Search for the cell housing the specified text and yield its (x, y) center coordinate. 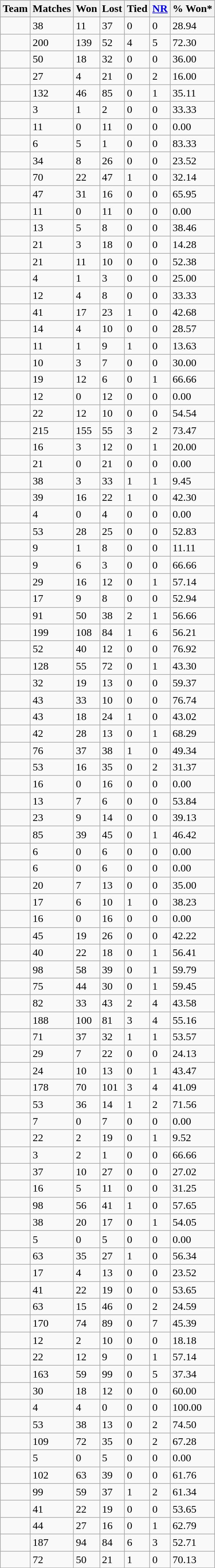
11.11 (193, 548)
42.22 (193, 936)
62.79 (193, 1525)
58 (87, 969)
18.18 (193, 1340)
53.57 (193, 1037)
24.59 (193, 1307)
38.23 (193, 902)
Tied (137, 9)
100 (87, 1020)
54.05 (193, 1222)
46.42 (193, 835)
56 (87, 1205)
187 (52, 1542)
Team (15, 9)
61.76 (193, 1475)
56.21 (193, 632)
109 (52, 1441)
45.39 (193, 1324)
20.00 (193, 447)
188 (52, 1020)
53.84 (193, 801)
59.79 (193, 969)
31.37 (193, 767)
39.13 (193, 818)
42.68 (193, 312)
199 (52, 632)
25.00 (193, 279)
24.13 (193, 1054)
70.13 (193, 1559)
139 (87, 43)
76.74 (193, 700)
28.57 (193, 329)
68.29 (193, 733)
31 (87, 194)
59.37 (193, 683)
60.00 (193, 1391)
30.00 (193, 363)
55.16 (193, 1020)
91 (52, 616)
57.65 (193, 1205)
49.34 (193, 751)
72.30 (193, 43)
82 (52, 1003)
52.71 (193, 1542)
100.00 (193, 1408)
74.50 (193, 1425)
35.11 (193, 93)
52.38 (193, 262)
94 (87, 1542)
28.94 (193, 26)
65.95 (193, 194)
43.58 (193, 1003)
36 (87, 1104)
41.09 (193, 1088)
73.47 (193, 430)
132 (52, 93)
25 (112, 531)
170 (52, 1324)
16.00 (193, 76)
74 (87, 1324)
54.54 (193, 413)
37.34 (193, 1374)
43.30 (193, 666)
163 (52, 1374)
42.30 (193, 498)
31.25 (193, 1189)
81 (112, 1020)
27.02 (193, 1172)
59.45 (193, 986)
14.28 (193, 245)
75 (52, 986)
32.14 (193, 177)
15 (87, 1307)
42 (52, 733)
NR (160, 9)
9.52 (193, 1138)
38.46 (193, 228)
215 (52, 430)
67.28 (193, 1441)
36.00 (193, 59)
52.94 (193, 599)
Won (87, 9)
108 (87, 632)
43.02 (193, 716)
% Won* (193, 9)
101 (112, 1088)
71.56 (193, 1104)
Matches (52, 9)
76 (52, 751)
71 (52, 1037)
89 (112, 1324)
52.83 (193, 531)
61.34 (193, 1492)
178 (52, 1088)
35.00 (193, 885)
83.33 (193, 143)
56.34 (193, 1256)
56.41 (193, 952)
76.92 (193, 649)
43.47 (193, 1071)
13.63 (193, 346)
155 (87, 430)
Lost (112, 9)
200 (52, 43)
34 (52, 160)
128 (52, 666)
102 (52, 1475)
9.45 (193, 480)
56.66 (193, 616)
